Locate the cell with the specified text and output its [X, Y] center coordinate. 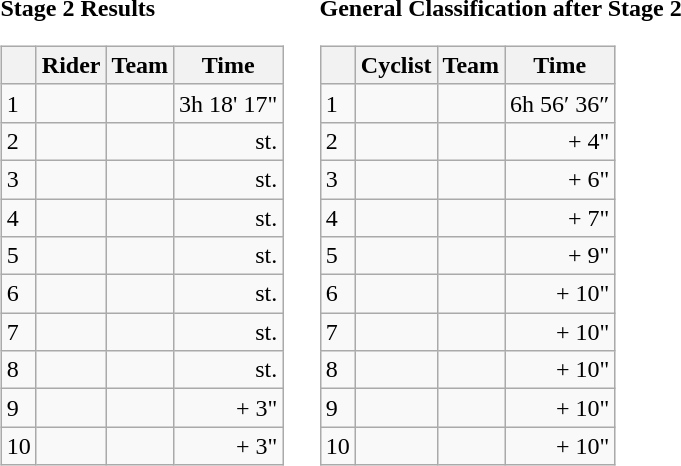
Cyclist [396, 65]
6h 56′ 36″ [560, 103]
+ 9" [560, 256]
3h 18' 17" [228, 103]
Rider [71, 65]
+ 6" [560, 179]
+ 4" [560, 141]
+ 7" [560, 217]
